Determine the (x, y) coordinate at the center of the cell enclosing the given text.  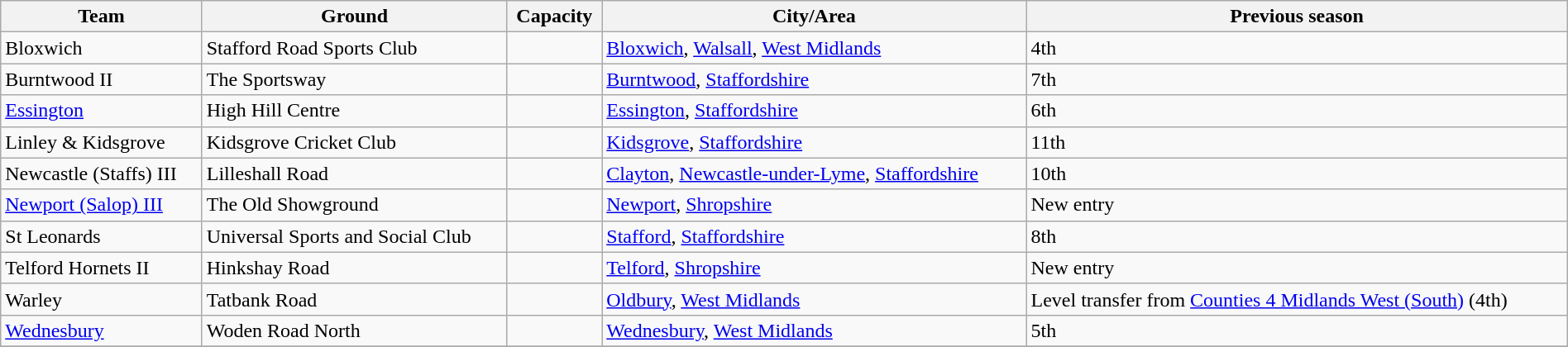
High Hill Centre (354, 111)
Wednesbury (101, 330)
Tatbank Road (354, 299)
Ground (354, 17)
8th (1297, 236)
Wednesbury, West Midlands (814, 330)
The Sportsway (354, 79)
Hinkshay Road (354, 268)
Kidsgrove, Staffordshire (814, 142)
Bloxwich (101, 48)
10th (1297, 173)
The Old Showground (354, 205)
Linley & Kidsgrove (101, 142)
Bloxwich, Walsall, West Midlands (814, 48)
7th (1297, 79)
Stafford Road Sports Club (354, 48)
Previous season (1297, 17)
City/Area (814, 17)
Lilleshall Road (354, 173)
Woden Road North (354, 330)
Capacity (554, 17)
Team (101, 17)
Stafford, Staffordshire (814, 236)
Telford Hornets II (101, 268)
Newcastle (Staffs) III (101, 173)
Newport, Shropshire (814, 205)
Burntwood II (101, 79)
5th (1297, 330)
Essington, Staffordshire (814, 111)
Kidsgrove Cricket Club (354, 142)
Level transfer from Counties 4 Midlands West (South) (4th) (1297, 299)
4th (1297, 48)
Oldbury, West Midlands (814, 299)
Warley (101, 299)
6th (1297, 111)
Universal Sports and Social Club (354, 236)
Clayton, Newcastle-under-Lyme, Staffordshire (814, 173)
Burntwood, Staffordshire (814, 79)
Essington (101, 111)
St Leonards (101, 236)
Newport (Salop) III (101, 205)
Telford, Shropshire (814, 268)
11th (1297, 142)
